Search for the cell housing the specified text and yield its (x, y) center coordinate. 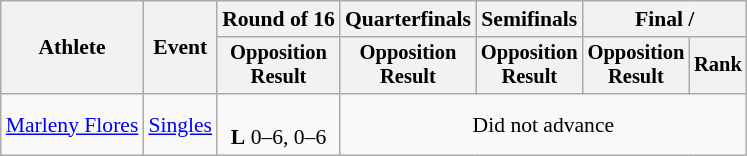
Marleny Flores (72, 124)
Final / (665, 19)
Did not advance (544, 124)
Round of 16 (278, 19)
Semifinals (530, 19)
Singles (180, 124)
Athlete (72, 48)
Rank (718, 66)
Event (180, 48)
L 0–6, 0–6 (278, 124)
Quarterfinals (408, 19)
